From the cell containing the given text, extract its center point as [X, Y] coordinate. 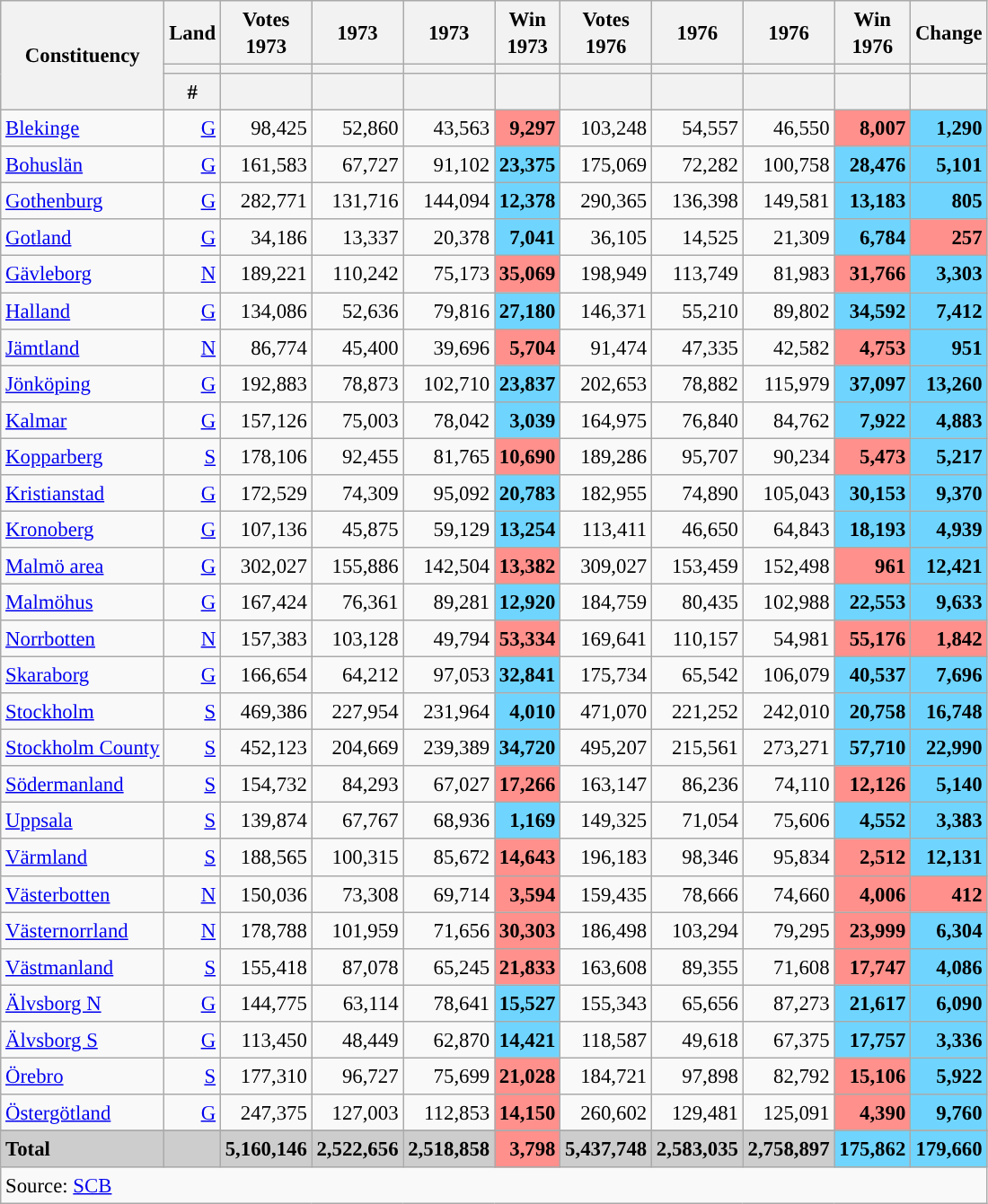
# [192, 92]
1,290 [948, 129]
134,086 [266, 311]
13,254 [528, 530]
155,418 [266, 966]
7,412 [948, 311]
10,690 [528, 456]
5,217 [948, 456]
273,271 [789, 749]
89,355 [698, 966]
67,767 [357, 821]
9,633 [948, 602]
12,421 [948, 566]
4,006 [873, 894]
178,788 [266, 930]
65,542 [698, 675]
98,346 [698, 858]
172,529 [266, 494]
177,310 [266, 1076]
12,131 [948, 858]
91,102 [449, 165]
30,303 [528, 930]
40,537 [873, 675]
67,027 [449, 785]
9,297 [528, 129]
6,304 [948, 930]
5,101 [948, 165]
247,375 [266, 1113]
189,221 [266, 275]
14,421 [528, 1040]
142,504 [449, 566]
20,783 [528, 494]
45,400 [357, 347]
412 [948, 894]
2,522,656 [357, 1149]
Jämtland [83, 347]
65,656 [698, 1004]
204,669 [357, 749]
Halland [83, 311]
Kalmar [83, 420]
9,370 [948, 494]
3,798 [528, 1149]
188,565 [266, 858]
Votes 1976 [606, 32]
71,054 [698, 821]
106,079 [789, 675]
302,027 [266, 566]
113,450 [266, 1040]
32,841 [528, 675]
5,922 [948, 1076]
74,309 [357, 494]
471,070 [606, 711]
75,699 [449, 1076]
192,883 [266, 384]
131,716 [357, 201]
91,474 [606, 347]
3,594 [528, 894]
15,527 [528, 1004]
14,525 [698, 237]
166,654 [266, 675]
48,449 [357, 1040]
5,473 [873, 456]
54,981 [789, 639]
113,749 [698, 275]
202,653 [606, 384]
961 [873, 566]
89,802 [789, 311]
102,988 [789, 602]
Örebro [83, 1076]
98,425 [266, 129]
150,036 [266, 894]
9,760 [948, 1113]
139,874 [266, 821]
87,273 [789, 1004]
42,582 [789, 347]
68,936 [449, 821]
17,757 [873, 1040]
80,435 [698, 602]
59,129 [449, 530]
74,660 [789, 894]
95,707 [698, 456]
118,587 [606, 1040]
103,128 [357, 639]
113,411 [606, 530]
105,043 [789, 494]
21,309 [789, 237]
Change [948, 32]
97,898 [698, 1076]
7,922 [873, 420]
7,041 [528, 237]
81,765 [449, 456]
13,337 [357, 237]
5,437,748 [606, 1149]
Norrbotten [83, 639]
6,090 [948, 1004]
309,027 [606, 566]
175,069 [606, 165]
39,696 [449, 347]
136,398 [698, 201]
Västernorrland [83, 930]
186,498 [606, 930]
14,643 [528, 858]
92,455 [357, 456]
84,293 [357, 785]
74,890 [698, 494]
Kristianstad [83, 494]
125,091 [789, 1113]
45,875 [357, 530]
3,039 [528, 420]
3,336 [948, 1040]
Västmanland [83, 966]
79,816 [449, 311]
90,234 [789, 456]
Gävleborg [83, 275]
97,053 [449, 675]
75,606 [789, 821]
112,853 [449, 1113]
Votes 1973 [266, 32]
95,092 [449, 494]
182,955 [606, 494]
495,207 [606, 749]
75,003 [357, 420]
Gothenburg [83, 201]
55,176 [873, 639]
74,110 [789, 785]
21,617 [873, 1004]
4,883 [948, 420]
23,375 [528, 165]
16,748 [948, 711]
257 [948, 237]
Constituency [83, 56]
100,758 [789, 165]
13,382 [528, 566]
Skaraborg [83, 675]
1,842 [948, 639]
17,747 [873, 966]
15,106 [873, 1076]
157,126 [266, 420]
79,295 [789, 930]
Bohuslän [83, 165]
5,704 [528, 347]
21,028 [528, 1076]
239,389 [449, 749]
167,424 [266, 602]
290,365 [606, 201]
144,094 [449, 201]
129,481 [698, 1113]
149,581 [789, 201]
96,727 [357, 1076]
35,069 [528, 275]
73,308 [357, 894]
2,518,858 [449, 1149]
22,553 [873, 602]
23,837 [528, 384]
30,153 [873, 494]
242,010 [789, 711]
22,990 [948, 749]
144,775 [266, 1004]
184,759 [606, 602]
164,975 [606, 420]
175,862 [873, 1149]
115,979 [789, 384]
Blekinge [83, 129]
Land [192, 32]
8,007 [873, 129]
Värmland [83, 858]
189,286 [606, 456]
152,498 [789, 566]
64,212 [357, 675]
46,550 [789, 129]
110,242 [357, 275]
54,557 [698, 129]
47,335 [698, 347]
Älvsborg S [83, 1040]
34,592 [873, 311]
63,114 [357, 1004]
Malmöhus [83, 602]
69,714 [449, 894]
153,459 [698, 566]
7,696 [948, 675]
163,147 [606, 785]
13,260 [948, 384]
13,183 [873, 201]
175,734 [606, 675]
Stockholm [83, 711]
21,833 [528, 966]
87,078 [357, 966]
49,618 [698, 1040]
67,375 [789, 1040]
43,563 [449, 129]
71,656 [449, 930]
6,784 [873, 237]
55,210 [698, 311]
81,983 [789, 275]
149,325 [606, 821]
Södermanland [83, 785]
469,386 [266, 711]
20,378 [449, 237]
65,245 [449, 966]
260,602 [606, 1113]
46,650 [698, 530]
107,136 [266, 530]
34,186 [266, 237]
Win 1976 [873, 32]
78,873 [357, 384]
52,636 [357, 311]
951 [948, 347]
84,762 [789, 420]
196,183 [606, 858]
5,160,146 [266, 1149]
215,561 [698, 749]
57,710 [873, 749]
163,608 [606, 966]
Total [83, 1149]
27,180 [528, 311]
78,042 [449, 420]
Västerbotten [83, 894]
179,660 [948, 1149]
Östergötland [83, 1113]
4,939 [948, 530]
169,641 [606, 639]
101,959 [357, 930]
2,512 [873, 858]
78,641 [449, 1004]
4,390 [873, 1113]
34,720 [528, 749]
31,766 [873, 275]
4,010 [528, 711]
Kopparberg [83, 456]
Uppsala [83, 821]
86,236 [698, 785]
37,097 [873, 384]
72,282 [698, 165]
452,123 [266, 749]
Malmö area [83, 566]
155,343 [606, 1004]
127,003 [357, 1113]
23,999 [873, 930]
Stockholm County [83, 749]
89,281 [449, 602]
154,732 [266, 785]
1,169 [528, 821]
86,774 [266, 347]
110,157 [698, 639]
82,792 [789, 1076]
20,758 [873, 711]
67,727 [357, 165]
231,964 [449, 711]
4,552 [873, 821]
12,378 [528, 201]
159,435 [606, 894]
18,193 [873, 530]
2,758,897 [789, 1149]
221,252 [698, 711]
49,794 [449, 639]
161,583 [266, 165]
Win 1973 [528, 32]
Jönköping [83, 384]
Kronoberg [83, 530]
3,383 [948, 821]
12,920 [528, 602]
103,248 [606, 129]
4,753 [873, 347]
78,882 [698, 384]
12,126 [873, 785]
282,771 [266, 201]
4,086 [948, 966]
76,361 [357, 602]
53,334 [528, 639]
5,140 [948, 785]
75,173 [449, 275]
52,860 [357, 129]
227,954 [357, 711]
14,150 [528, 1113]
100,315 [357, 858]
3,303 [948, 275]
146,371 [606, 311]
Älvsborg N [83, 1004]
78,666 [698, 894]
85,672 [449, 858]
17,266 [528, 785]
157,383 [266, 639]
102,710 [449, 384]
Gotland [83, 237]
28,476 [873, 165]
64,843 [789, 530]
805 [948, 201]
2,583,035 [698, 1149]
103,294 [698, 930]
155,886 [357, 566]
36,105 [606, 237]
178,106 [266, 456]
Source: SCB [494, 1185]
71,608 [789, 966]
95,834 [789, 858]
184,721 [606, 1076]
198,949 [606, 275]
62,870 [449, 1040]
76,840 [698, 420]
